Extract the (X, Y) coordinate from the center of the cell holding the provided text.  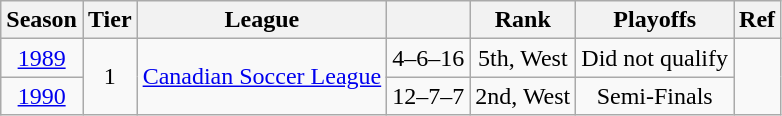
Ref (758, 20)
12–7–7 (428, 96)
Semi-Finals (655, 96)
5th, West (523, 58)
Season (42, 20)
2nd, West (523, 96)
League (262, 20)
Did not qualify (655, 58)
Playoffs (655, 20)
1 (110, 77)
4–6–16 (428, 58)
1989 (42, 58)
Tier (110, 20)
Rank (523, 20)
1990 (42, 96)
Canadian Soccer League (262, 77)
